Return the [x, y] coordinate for the center point of the cell that contains the specified text.  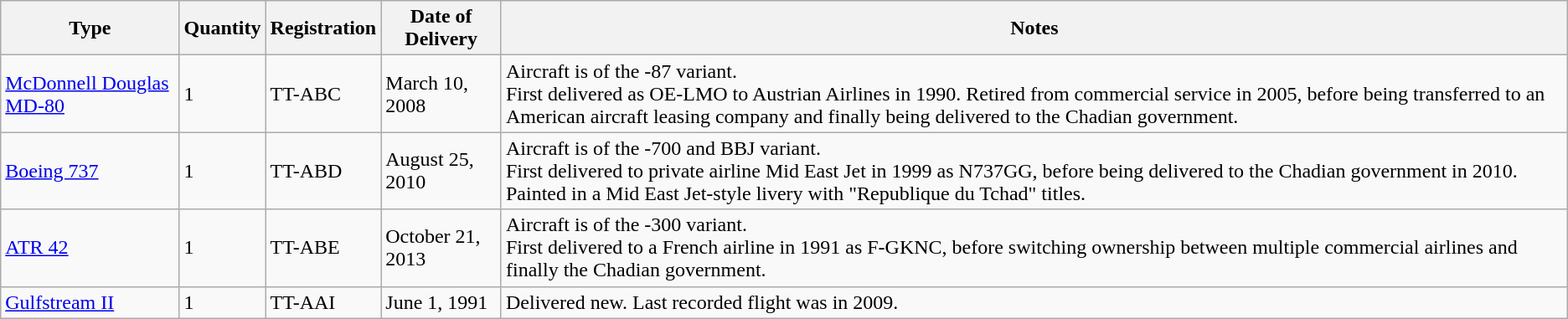
TT-ABE [323, 248]
March 10, 2008 [441, 94]
Notes [1034, 28]
McDonnell Douglas MD-80 [90, 94]
Boeing 737 [90, 171]
TT-ABD [323, 171]
TT-AAI [323, 302]
ATR 42 [90, 248]
August 25, 2010 [441, 171]
Quantity [223, 28]
Delivered new. Last recorded flight was in 2009. [1034, 302]
June 1, 1991 [441, 302]
Type [90, 28]
Date of Delivery [441, 28]
TT-ABC [323, 94]
October 21, 2013 [441, 248]
Registration [323, 28]
Gulfstream II [90, 302]
